From the cell containing the given text, extract its center point as (x, y) coordinate. 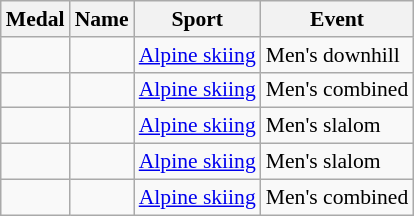
Sport (198, 19)
Name (102, 19)
Men's downhill (338, 55)
Event (338, 19)
Medal (36, 19)
